Provide the [X, Y] coordinate of the cell's center where the given text is located.  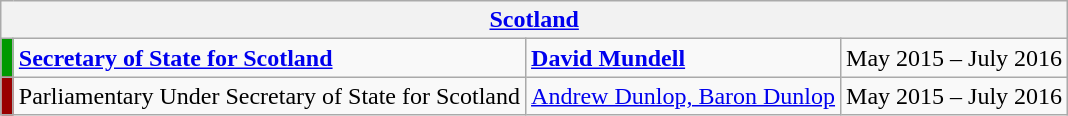
Parliamentary Under Secretary of State for Scotland [269, 96]
David Mundell [684, 58]
Secretary of State for Scotland [269, 58]
Andrew Dunlop, Baron Dunlop [684, 96]
Scotland [534, 20]
